Determine the (x, y) coordinate at the center of the cell enclosing the given text.  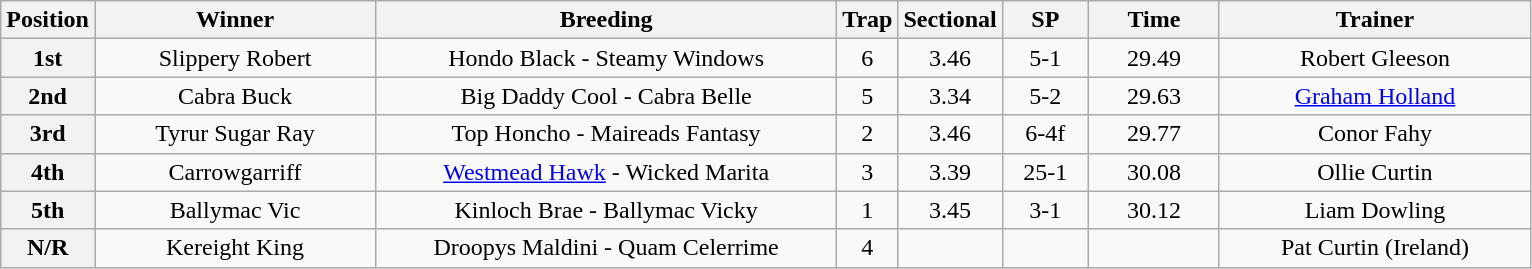
Robert Gleeson (1374, 58)
Westmead Hawk - Wicked Marita (606, 172)
Trap (868, 20)
29.63 (1154, 96)
4th (48, 172)
Hondo Black - Steamy Windows (606, 58)
Pat Curtin (Ireland) (1374, 248)
5 (868, 96)
Cabra Buck (234, 96)
Top Honcho - Maireads Fantasy (606, 134)
4 (868, 248)
Big Daddy Cool - Cabra Belle (606, 96)
3 (868, 172)
Breeding (606, 20)
Kinloch Brae - Ballymac Vicky (606, 210)
3-1 (1045, 210)
29.49 (1154, 58)
Graham Holland (1374, 96)
Ballymac Vic (234, 210)
Tyrur Sugar Ray (234, 134)
SP (1045, 20)
Carrowgarriff (234, 172)
30.12 (1154, 210)
5-1 (1045, 58)
1 (868, 210)
Kereight King (234, 248)
6-4f (1045, 134)
Time (1154, 20)
29.77 (1154, 134)
Liam Dowling (1374, 210)
Droopys Maldini - Quam Celerrime (606, 248)
Trainer (1374, 20)
N/R (48, 248)
25-1 (1045, 172)
5th (48, 210)
3.39 (950, 172)
Conor Fahy (1374, 134)
5-2 (1045, 96)
3rd (48, 134)
Slippery Robert (234, 58)
30.08 (1154, 172)
1st (48, 58)
2nd (48, 96)
Position (48, 20)
Sectional (950, 20)
2 (868, 134)
Ollie Curtin (1374, 172)
6 (868, 58)
3.34 (950, 96)
3.45 (950, 210)
Winner (234, 20)
